Provide the [x, y] coordinate of the cell's center where the given text is located.  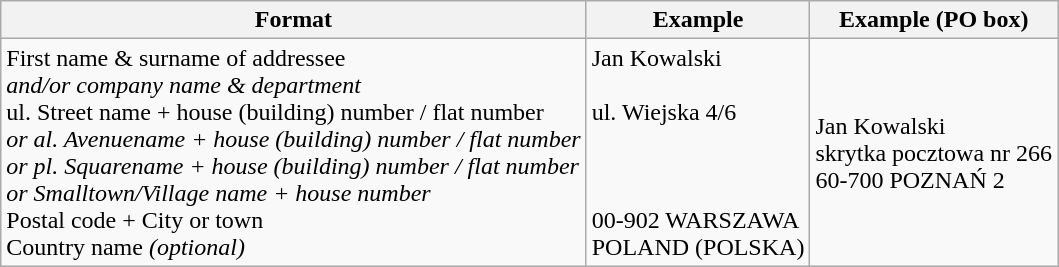
Jan Kowalskiskrytka pocztowa nr 26660-700 POZNAŃ 2 [934, 152]
Example (PO box) [934, 20]
Example [698, 20]
Format [294, 20]
Jan Kowalskiul. Wiejska 4/600-902 WARSZAWAPOLAND (POLSKA) [698, 152]
